Provide the (x, y) coordinate of the cell's center where the given text is located.  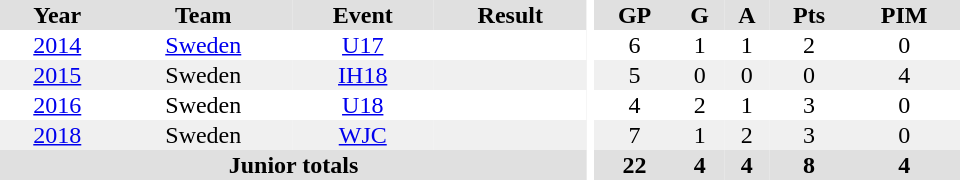
6 (635, 45)
GP (635, 15)
2016 (58, 105)
2014 (58, 45)
PIM (904, 15)
Event (363, 15)
A (747, 15)
22 (635, 165)
Result (511, 15)
Team (204, 15)
Junior totals (294, 165)
U17 (363, 45)
8 (810, 165)
7 (635, 135)
IH18 (363, 75)
U18 (363, 105)
Pts (810, 15)
G (700, 15)
5 (635, 75)
WJC (363, 135)
2015 (58, 75)
2018 (58, 135)
Year (58, 15)
